Detect which cell encompasses the target text, then output its [x, y] center coordinate. 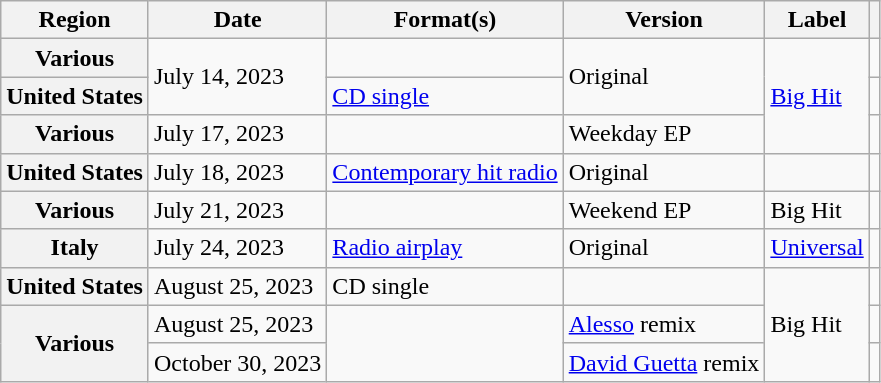
Date [237, 20]
July 24, 2023 [237, 248]
July 17, 2023 [237, 134]
July 14, 2023 [237, 77]
July 21, 2023 [237, 210]
Weekday EP [664, 134]
Contemporary hit radio [445, 172]
July 18, 2023 [237, 172]
Italy [75, 248]
David Guetta remix [664, 362]
Alesso remix [664, 324]
Weekend EP [664, 210]
Universal [817, 248]
Radio airplay [445, 248]
October 30, 2023 [237, 362]
Format(s) [445, 20]
Version [664, 20]
Label [817, 20]
Region [75, 20]
